From the cell containing the given text, extract its center point as [X, Y] coordinate. 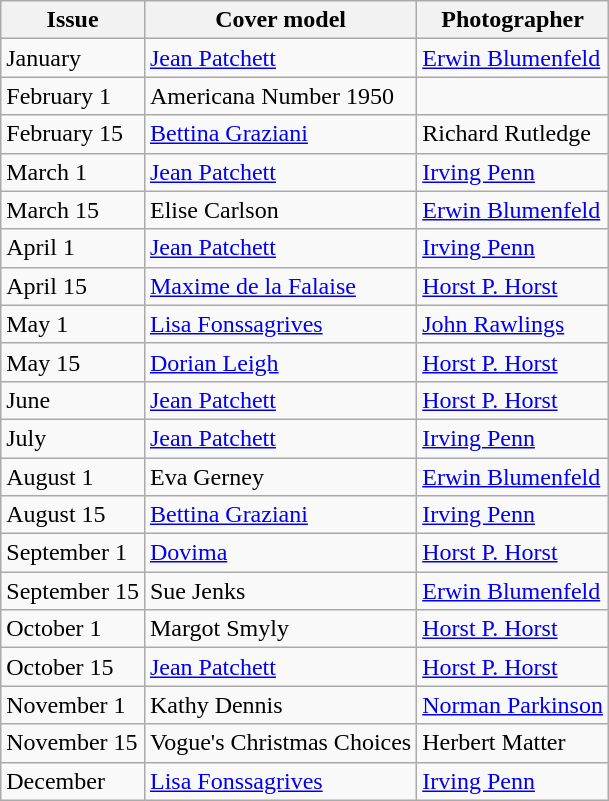
September 15 [73, 591]
April 1 [73, 248]
November 1 [73, 705]
May 1 [73, 324]
August 15 [73, 515]
John Rawlings [513, 324]
Sue Jenks [280, 591]
April 15 [73, 286]
May 15 [73, 362]
June [73, 400]
November 15 [73, 743]
July [73, 438]
Norman Parkinson [513, 705]
Richard Rutledge [513, 134]
August 1 [73, 477]
February 15 [73, 134]
Maxime de la Falaise [280, 286]
Issue [73, 20]
Americana Number 1950 [280, 96]
Elise Carlson [280, 210]
March 15 [73, 210]
Cover model [280, 20]
Margot Smyly [280, 629]
Eva Gerney [280, 477]
Dorian Leigh [280, 362]
December [73, 781]
September 1 [73, 553]
Vogue's Christmas Choices [280, 743]
Kathy Dennis [280, 705]
March 1 [73, 172]
Herbert Matter [513, 743]
October 1 [73, 629]
Dovima [280, 553]
Photographer [513, 20]
October 15 [73, 667]
February 1 [73, 96]
January [73, 58]
